Capture the cell that displays the provided text and extract its [x, y] central coordinate. 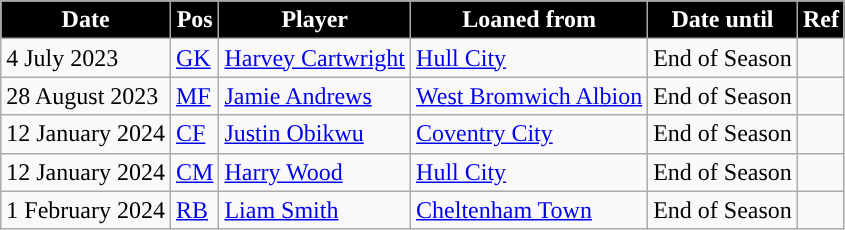
4 July 2023 [86, 58]
Date [86, 20]
RB [194, 210]
Loaned from [530, 20]
Harry Wood [315, 172]
28 August 2023 [86, 96]
Liam Smith [315, 210]
West Bromwich Albion [530, 96]
Date until [723, 20]
Harvey Cartwright [315, 58]
CF [194, 134]
Cheltenham Town [530, 210]
MF [194, 96]
Player [315, 20]
Ref [820, 20]
1 February 2024 [86, 210]
GK [194, 58]
Justin Obikwu [315, 134]
Jamie Andrews [315, 96]
Pos [194, 20]
CM [194, 172]
Coventry City [530, 134]
